Capture the cell that displays the provided text and extract its [x, y] central coordinate. 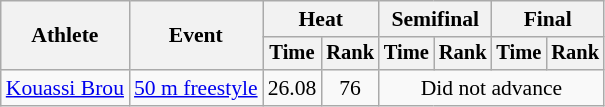
Heat [321, 19]
Final [547, 19]
Kouassi Brou [65, 88]
26.08 [292, 88]
Did not advance [492, 88]
Semifinal [435, 19]
50 m freestyle [196, 88]
Event [196, 36]
Athlete [65, 36]
76 [350, 88]
